Search for the cell housing the specified text and yield its [X, Y] center coordinate. 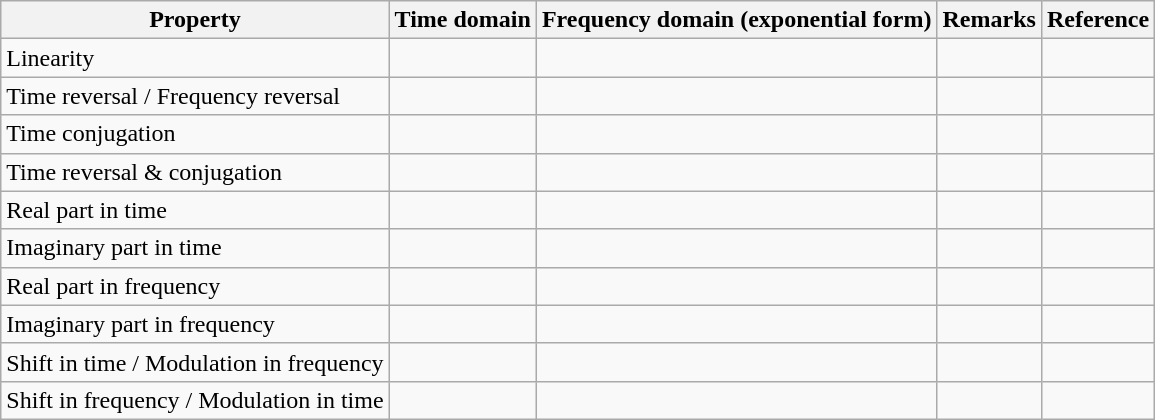
Time reversal & conjugation [195, 172]
Time conjugation [195, 134]
Time reversal / Frequency reversal [195, 96]
Reference [1098, 20]
Imaginary part in time [195, 248]
Time domain [462, 20]
Frequency domain (exponential form) [736, 20]
Property [195, 20]
Shift in frequency / Modulation in time [195, 400]
Real part in time [195, 210]
Imaginary part in frequency [195, 324]
Remarks [989, 20]
Shift in time / Modulation in frequency [195, 362]
Real part in frequency [195, 286]
Linearity [195, 58]
